Identify which cell holds the provided text, then report its (x, y) central coordinate. 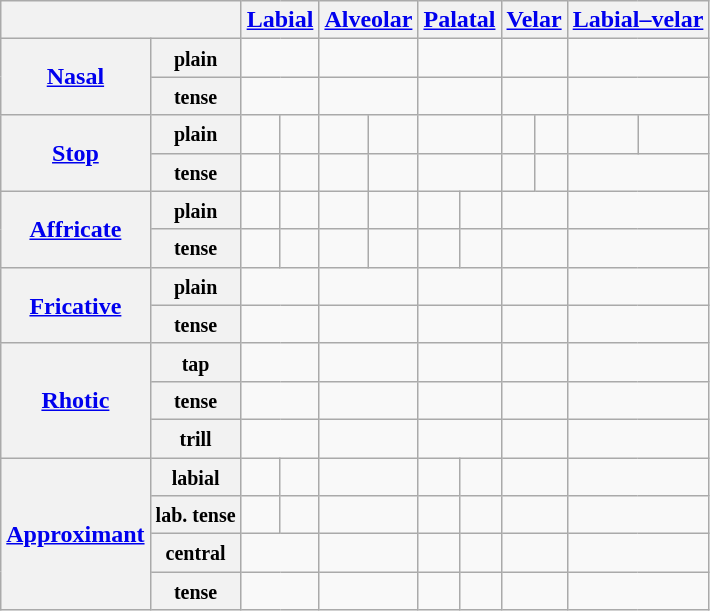
Alveolar (368, 20)
Labial–velar (638, 20)
trill (196, 438)
Rhotic (76, 400)
Approximant (76, 534)
tap (196, 362)
labial (196, 477)
lab. tense (196, 515)
Palatal (460, 20)
central (196, 553)
Affricate (76, 229)
Labial (280, 20)
Nasal (76, 77)
Stop (76, 153)
Velar (534, 20)
Fricative (76, 305)
